From the cell containing the given text, extract its center point as [x, y] coordinate. 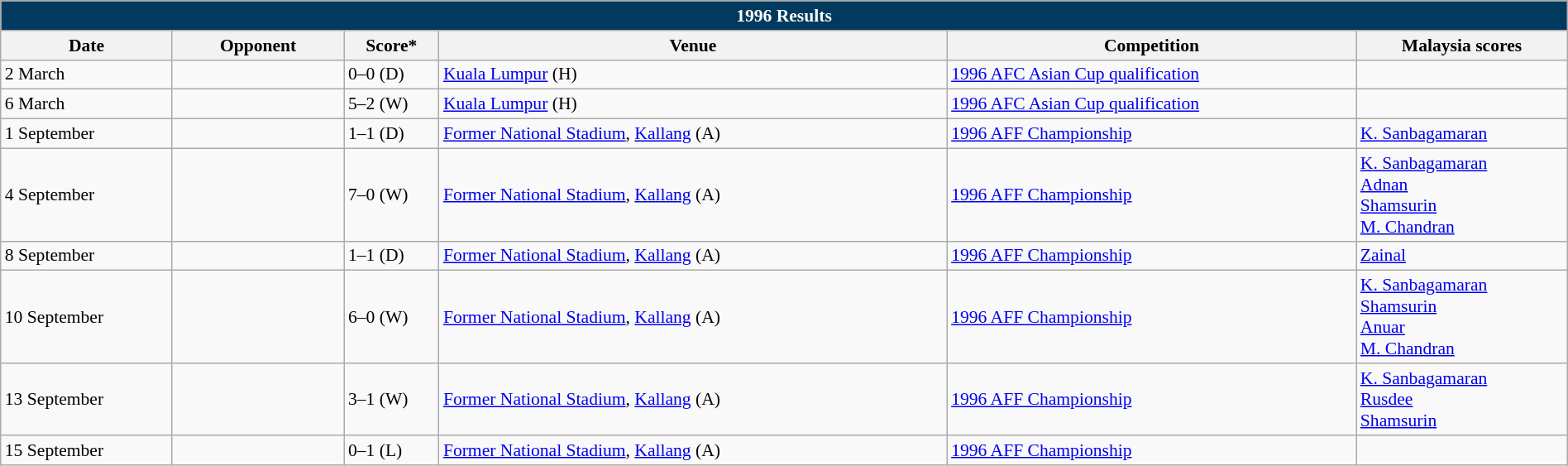
10 September [87, 317]
0–1 (L) [392, 450]
Venue [693, 46]
Competition [1151, 46]
K. Sanbagamaran [1462, 134]
4 September [87, 195]
1996 Results [784, 16]
1 September [87, 134]
Opponent [258, 46]
Date [87, 46]
Zainal [1462, 256]
6–0 (W) [392, 317]
Score* [392, 46]
7–0 (W) [392, 195]
6 March [87, 104]
K. Sanbagamaran Adnan Shamsurin M. Chandran [1462, 195]
5–2 (W) [392, 104]
2 March [87, 74]
8 September [87, 256]
0–0 (D) [392, 74]
Malaysia scores [1462, 46]
K. Sanbagamaran Shamsurin Anuar M. Chandran [1462, 317]
K. Sanbagamaran Rusdee Shamsurin [1462, 399]
13 September [87, 399]
3–1 (W) [392, 399]
15 September [87, 450]
